Return the (X, Y) coordinate for the center point of the cell that contains the specified text.  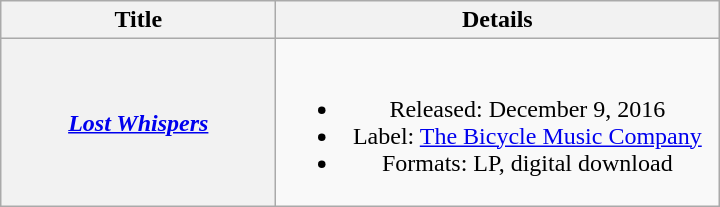
Lost Whispers (138, 122)
Released: December 9, 2016Label: The Bicycle Music CompanyFormats: LP, digital download (498, 122)
Title (138, 20)
Details (498, 20)
